Locate the cell with the specified text and output its (x, y) center coordinate. 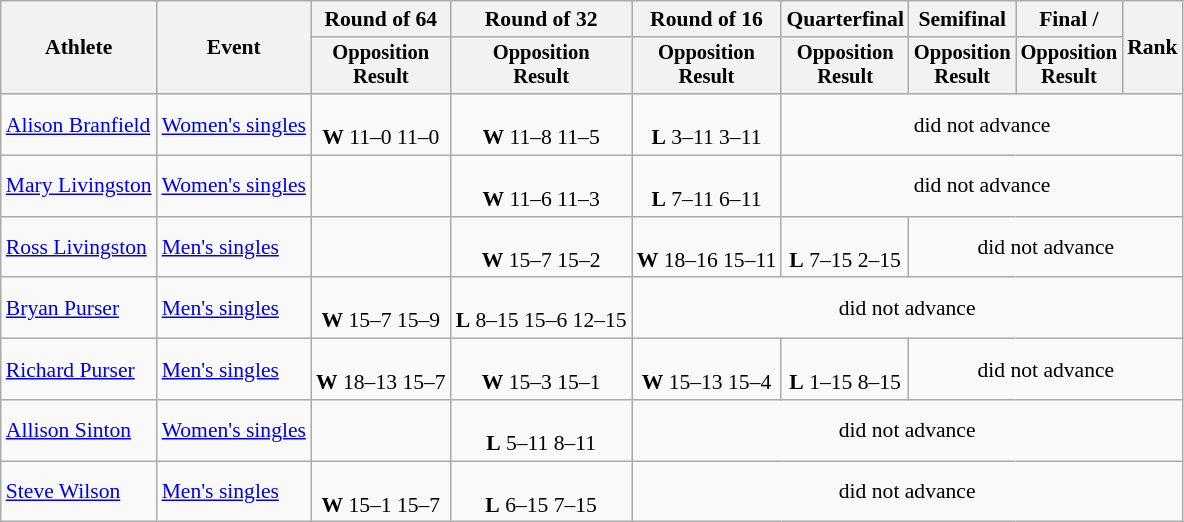
Round of 64 (381, 19)
Round of 32 (542, 19)
L 7–15 2–15 (845, 248)
Semifinal (962, 19)
Richard Purser (79, 370)
L 1–15 8–15 (845, 370)
Mary Livingston (79, 186)
L 3–11 3–11 (707, 124)
W 11–6 11–3 (542, 186)
Alison Branfield (79, 124)
W 11–0 11–0 (381, 124)
Round of 16 (707, 19)
Allison Sinton (79, 430)
W 18–13 15–7 (381, 370)
L 5–11 8–11 (542, 430)
Bryan Purser (79, 308)
Ross Livingston (79, 248)
W 15–13 15–4 (707, 370)
W 11–8 11–5 (542, 124)
L 6–15 7–15 (542, 492)
W 15–3 15–1 (542, 370)
Final / (1070, 19)
Quarterfinal (845, 19)
L 7–11 6–11 (707, 186)
Athlete (79, 48)
Rank (1152, 48)
Event (234, 48)
L 8–15 15–6 12–15 (542, 308)
W 15–7 15–9 (381, 308)
Steve Wilson (79, 492)
W 18–16 15–11 (707, 248)
W 15–1 15–7 (381, 492)
W 15–7 15–2 (542, 248)
